Pinpoint the cell where the given text exists, returning its [x, y] midpoint coordinate. 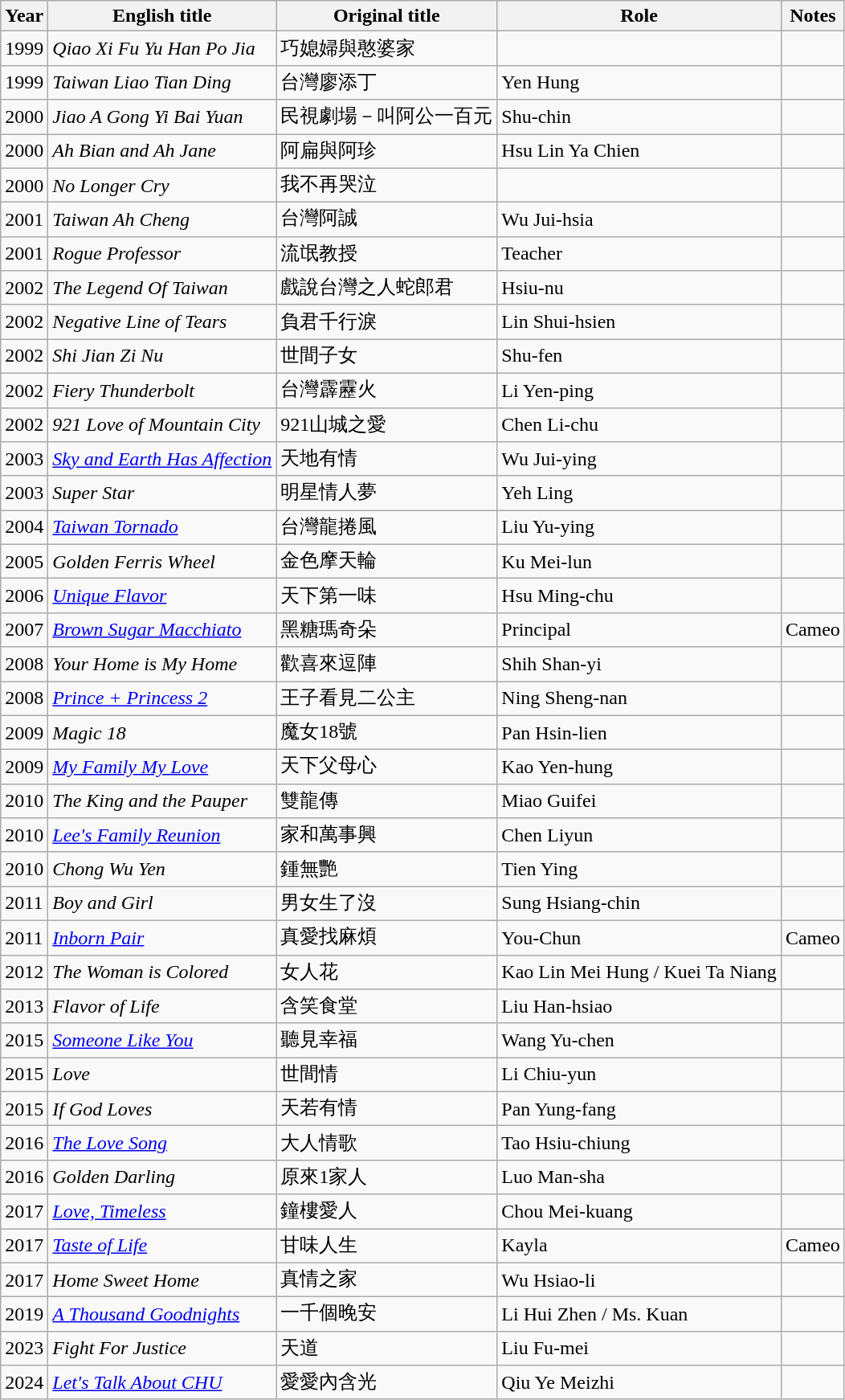
Qiu Ye Meizhi [639, 1382]
真情之家 [387, 1279]
Chou Mei-kuang [639, 1212]
You-Chun [639, 937]
天道 [387, 1349]
Super Star [162, 493]
大人情歌 [387, 1143]
一千個晚安 [387, 1315]
男女生了沒 [387, 903]
Liu Han-hsiao [639, 1006]
Kao Lin Mei Hung / Kuei Ta Niang [639, 972]
甘味人生 [387, 1246]
金色摩天輪 [387, 561]
Tao Hsiu-chiung [639, 1143]
2007 [24, 630]
2006 [24, 596]
Pan Yung-fang [639, 1109]
2019 [24, 1315]
Shu-chin [639, 117]
台灣龍捲風 [387, 527]
Inborn Pair [162, 937]
Shi Jian Zi Nu [162, 357]
2013 [24, 1006]
Lin Shui-hsien [639, 321]
Qiao Xi Fu Yu Han Po Jia [162, 48]
聽見幸福 [387, 1040]
流氓教授 [387, 254]
The Legend Of Taiwan [162, 288]
Ning Sheng-nan [639, 699]
Chen Li-chu [639, 424]
Yeh Ling [639, 493]
2024 [24, 1382]
雙龍傳 [387, 800]
If God Loves [162, 1109]
Negative Line of Tears [162, 321]
2012 [24, 972]
Liu Fu-mei [639, 1349]
真愛找麻煩 [387, 937]
921山城之愛 [387, 424]
台灣霹靂火 [387, 391]
Luo Man-sha [639, 1177]
鐘樓愛人 [387, 1212]
世間情 [387, 1075]
Chen Liyun [639, 836]
My Family My Love [162, 767]
巧媳婦與憨婆家 [387, 48]
Liu Yu-ying [639, 527]
Kao Yen-hung [639, 767]
女人花 [387, 972]
Taiwan Tornado [162, 527]
Ku Mei-lun [639, 561]
A Thousand Goodnights [162, 1315]
Boy and Girl [162, 903]
Magic 18 [162, 733]
原來1家人 [387, 1177]
Li Hui Zhen / Ms. Kuan [639, 1315]
Home Sweet Home [162, 1279]
Let's Talk About CHU [162, 1382]
The King and the Pauper [162, 800]
Taste of Life [162, 1246]
English title [162, 16]
Chong Wu Yen [162, 870]
Taiwan Liao Tian Ding [162, 82]
魔女18號 [387, 733]
Fiery Thunderbolt [162, 391]
921 Love of Mountain City [162, 424]
Wu Jui-hsia [639, 220]
王子看見二公主 [387, 699]
歡喜來逗陣 [387, 664]
Flavor of Life [162, 1006]
Principal [639, 630]
Notes [813, 16]
Love, Timeless [162, 1212]
Miao Guifei [639, 800]
Fight For Justice [162, 1349]
Teacher [639, 254]
Unique Flavor [162, 596]
Prince + Princess 2 [162, 699]
Ah Bian and Ah Jane [162, 151]
Hsiu-nu [639, 288]
鍾無艷 [387, 870]
The Woman is Colored [162, 972]
Wu Hsiao-li [639, 1279]
戲說台灣之人蛇郎君 [387, 288]
Hsu Ming-chu [639, 596]
含笑食堂 [387, 1006]
Taiwan Ah Cheng [162, 220]
天下第一味 [387, 596]
Golden Darling [162, 1177]
台灣廖添丁 [387, 82]
家和萬事興 [387, 836]
我不再哭泣 [387, 185]
The Love Song [162, 1143]
Role [639, 16]
2023 [24, 1349]
Wu Jui-ying [639, 460]
天若有情 [387, 1109]
Love [162, 1075]
Lee's Family Reunion [162, 836]
2005 [24, 561]
台灣阿誠 [387, 220]
Hsu Lin Ya Chien [639, 151]
Tien Ying [639, 870]
Brown Sugar Macchiato [162, 630]
Golden Ferris Wheel [162, 561]
天下父母心 [387, 767]
Kayla [639, 1246]
Original title [387, 16]
Shih Shan-yi [639, 664]
Rogue Professor [162, 254]
Wang Yu-chen [639, 1040]
黑糖瑪奇朵 [387, 630]
Yen Hung [639, 82]
2004 [24, 527]
明星情人夢 [387, 493]
Sky and Earth Has Affection [162, 460]
Jiao A Gong Yi Bai Yuan [162, 117]
Shu-fen [639, 357]
負君千行淚 [387, 321]
民視劇場－叫阿公一百元 [387, 117]
Sung Hsiang-chin [639, 903]
Li Chiu-yun [639, 1075]
天地有情 [387, 460]
愛愛內含光 [387, 1382]
Year [24, 16]
阿扁與阿珍 [387, 151]
No Longer Cry [162, 185]
Someone Like You [162, 1040]
Li Yen-ping [639, 391]
Pan Hsin-lien [639, 733]
Your Home is My Home [162, 664]
世間子女 [387, 357]
